Output the [X, Y] coordinate of the center of the cell containing the given text.  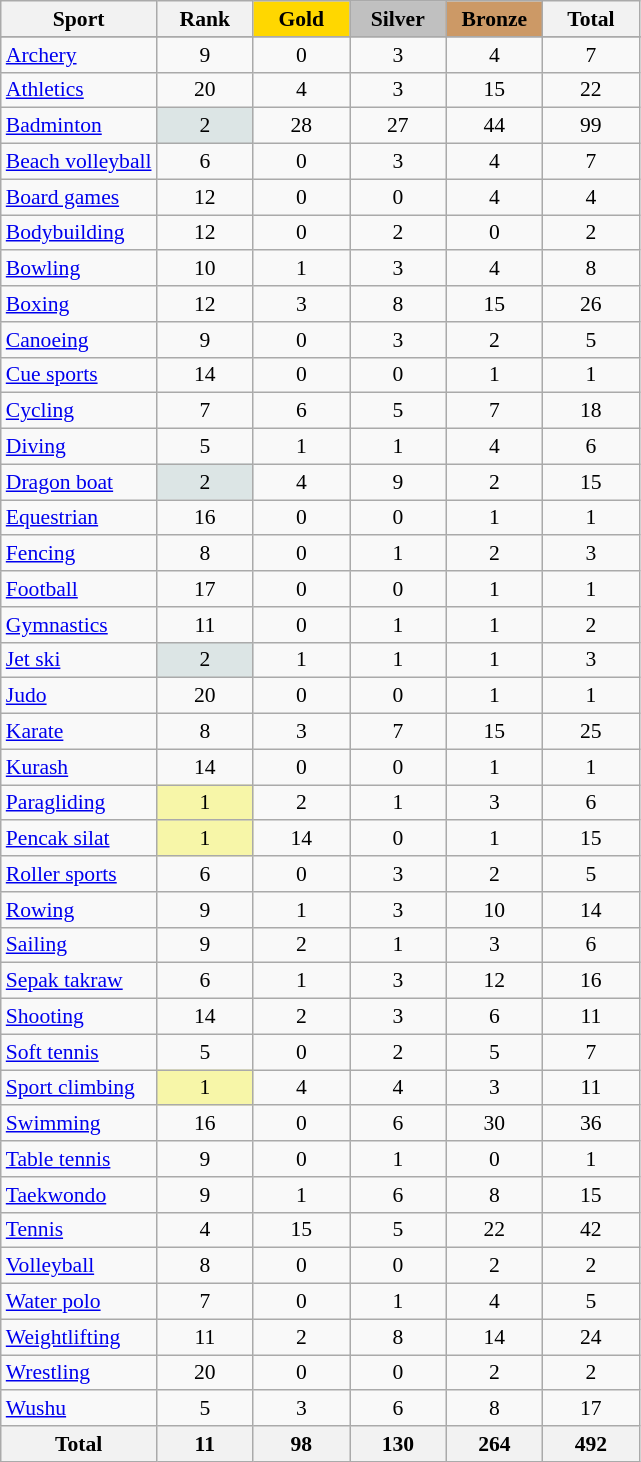
Athletics [79, 90]
Boxing [79, 304]
Fencing [79, 553]
26 [592, 304]
Cycling [79, 411]
Wushu [79, 1408]
44 [494, 126]
Sport climbing [79, 1088]
Taekwondo [79, 1194]
Shooting [79, 1016]
Wrestling [79, 1372]
Gymnastics [79, 624]
Bowling [79, 268]
Jet ski [79, 660]
99 [592, 126]
Badminton [79, 126]
Diving [79, 446]
Equestrian [79, 518]
Sepak takraw [79, 981]
Canoeing [79, 339]
Gold [302, 19]
Rowing [79, 909]
Pencak silat [79, 838]
Table tennis [79, 1159]
Cue sports [79, 375]
Volleyball [79, 1266]
Water polo [79, 1301]
18 [592, 411]
Bodybuilding [79, 232]
Silver [398, 19]
Sailing [79, 945]
42 [592, 1230]
25 [592, 731]
264 [494, 1444]
Swimming [79, 1123]
Sport [79, 19]
27 [398, 126]
492 [592, 1444]
28 [302, 126]
Archery [79, 54]
Board games [79, 197]
130 [398, 1444]
Rank [206, 19]
Dragon boat [79, 482]
Karate [79, 731]
Roller sports [79, 874]
Kurash [79, 767]
Beach volleyball [79, 161]
Soft tennis [79, 1052]
Football [79, 589]
98 [302, 1444]
Bronze [494, 19]
Weightlifting [79, 1337]
Judo [79, 696]
Tennis [79, 1230]
Paragliding [79, 802]
24 [592, 1337]
30 [494, 1123]
36 [592, 1123]
